Extract the [x, y] coordinate from the center of the cell holding the provided text.  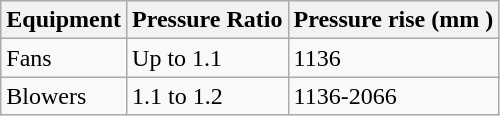
Up to 1.1 [208, 58]
Pressure Ratio [208, 20]
1136-2066 [394, 96]
Blowers [64, 96]
Equipment [64, 20]
Fans [64, 58]
1.1 to 1.2 [208, 96]
Pressure rise (mm ) [394, 20]
1136 [394, 58]
